Find where the given text appears and provide that cell's center as (x, y) coordinate. 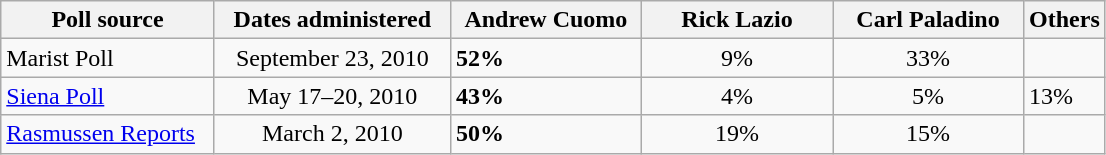
Rick Lazio (736, 20)
Dates administered (332, 20)
13% (1065, 96)
52% (546, 58)
September 23, 2010 (332, 58)
15% (928, 134)
43% (546, 96)
Poll source (108, 20)
50% (546, 134)
19% (736, 134)
Siena Poll (108, 96)
March 2, 2010 (332, 134)
Marist Poll (108, 58)
5% (928, 96)
May 17–20, 2010 (332, 96)
9% (736, 58)
4% (736, 96)
Others (1065, 20)
Rasmussen Reports (108, 134)
33% (928, 58)
Andrew Cuomo (546, 20)
Carl Paladino (928, 20)
